Pinpoint the cell where the given text exists, returning its [X, Y] midpoint coordinate. 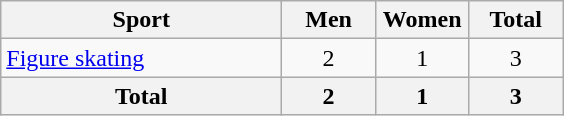
Men [329, 20]
Sport [142, 20]
Figure skating [142, 58]
Women [422, 20]
